Locate the cell with the specified text and output its (X, Y) center coordinate. 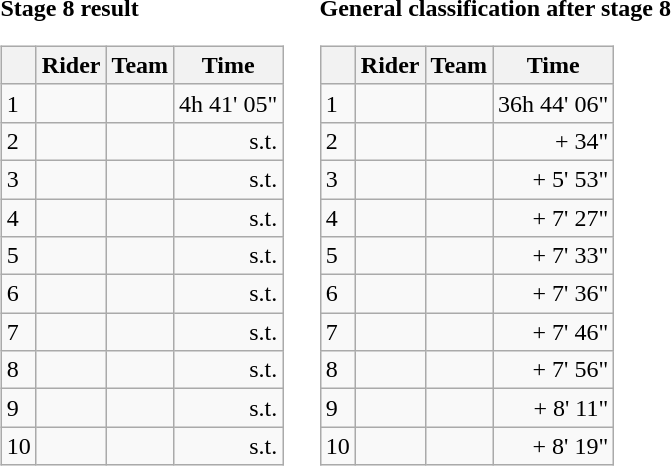
+ 7' 56" (554, 370)
+ 7' 46" (554, 332)
4h 41' 05" (228, 103)
+ 5' 53" (554, 179)
+ 8' 19" (554, 446)
36h 44' 06" (554, 103)
+ 7' 36" (554, 294)
+ 34" (554, 141)
+ 8' 11" (554, 408)
+ 7' 33" (554, 256)
+ 7' 27" (554, 217)
